From the cell containing the given text, extract its center point as [x, y] coordinate. 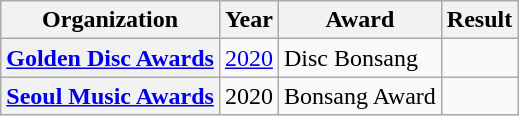
Year [248, 20]
Golden Disc Awards [110, 58]
Bonsang Award [360, 96]
Award [360, 20]
Disc Bonsang [360, 58]
Organization [110, 20]
Seoul Music Awards [110, 96]
Result [479, 20]
